Scan for the cell matching the given text and deliver its (X, Y) coordinate at center. 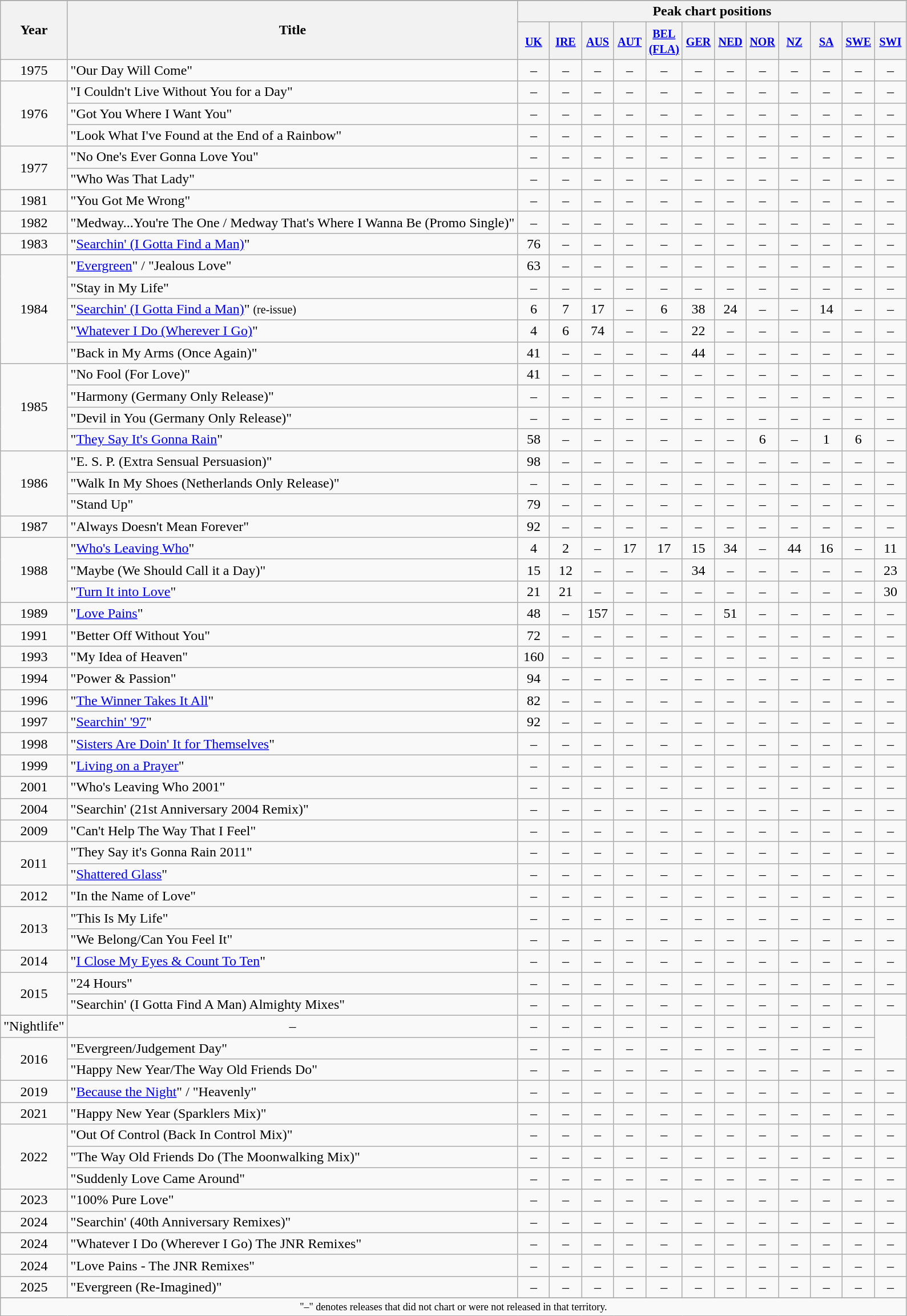
"Sisters Are Doin' It for Themselves" (292, 744)
2011 (34, 863)
"In the Name of Love" (292, 896)
48 (534, 613)
BEL(FLA) (664, 41)
1997 (34, 722)
1984 (34, 309)
AUT (630, 41)
12 (566, 570)
"Shattered Glass" (292, 874)
"Better Off Without You" (292, 635)
2021 (34, 1113)
AUS (598, 41)
"Maybe (We Should Call it a Day)" (292, 570)
1996 (34, 701)
"I Couldn't Live Without You for a Day" (292, 92)
IRE (566, 41)
"My Idea of Heaven" (292, 657)
"You Got Me Wrong" (292, 200)
NED (731, 41)
"Happy New Year/The Way Old Friends Do" (292, 1070)
"The Winner Takes It All" (292, 701)
30 (890, 591)
"Medway...You're The One / Medway That's Where I Wanna Be (Promo Single)" (292, 222)
51 (731, 613)
"Love Pains - The JNR Remixes" (292, 1265)
94 (534, 679)
"Searchin' (40th Anniversary Remixes)" (292, 1222)
"Evergreen" / "Jealous Love" (292, 265)
"No One's Ever Gonna Love You" (292, 157)
"This Is My Life" (292, 917)
2019 (34, 1092)
"Who's Leaving Who" (292, 548)
"Because the Night" / "Heavenly" (292, 1092)
1994 (34, 679)
72 (534, 635)
2023 (34, 1200)
38 (698, 309)
Peak chart positions (712, 11)
"Got You Where I Want You" (292, 114)
63 (534, 265)
"Stay in My Life" (292, 287)
2014 (34, 961)
79 (534, 505)
24 (731, 309)
2009 (34, 831)
1 (827, 440)
1987 (34, 526)
SA (827, 41)
"They Say it's Gonna Rain 2011" (292, 852)
1993 (34, 657)
76 (534, 244)
"We Belong/Can You Feel It" (292, 939)
1986 (34, 483)
58 (534, 440)
"Who Was That Lady" (292, 179)
UK (534, 41)
"Searchin' (I Gotta Find a Man)" (292, 244)
"Searchin' '97" (292, 722)
1976 (34, 114)
1981 (34, 200)
1988 (34, 570)
"Who's Leaving Who 2001" (292, 787)
82 (534, 701)
23 (890, 570)
"Walk In My Shoes (Netherlands Only Release)" (292, 483)
Year (34, 30)
SWI (890, 41)
2004 (34, 809)
NZ (795, 41)
2012 (34, 896)
"Always Doesn't Mean Forever" (292, 526)
1983 (34, 244)
"The Way Old Friends Do (The Moonwalking Mix)" (292, 1157)
"Searchin' (I Gotta Find A Man) Almighty Mixes" (292, 1005)
"Evergreen (Re-Imagined)" (292, 1287)
"–" denotes releases that did not chart or were not released in that territory. (453, 1306)
1977 (34, 168)
"Happy New Year (Sparklers Mix)" (292, 1113)
"Stand Up" (292, 505)
1975 (34, 70)
GER (698, 41)
"Power & Passion" (292, 679)
"Suddenly Love Came Around" (292, 1178)
SWE (858, 41)
"Whatever I Do (Wherever I Go)" (292, 331)
"Searchin' (I Gotta Find a Man)" (re-issue) (292, 309)
"Evergreen/Judgement Day" (292, 1048)
1999 (34, 766)
"Out Of Control (Back In Control Mix)" (292, 1135)
1989 (34, 613)
2 (566, 548)
"Back in My Arms (Once Again)" (292, 353)
"Our Day Will Come" (292, 70)
NOR (763, 41)
2016 (34, 1059)
"E. S. P. (Extra Sensual Persuasion)" (292, 461)
2022 (34, 1157)
14 (827, 309)
"Turn It into Love" (292, 591)
1991 (34, 635)
2013 (34, 928)
"I Close My Eyes & Count To Ten" (292, 961)
"Look What I've Found at the End of a Rainbow" (292, 135)
"Love Pains" (292, 613)
"24 Hours" (292, 983)
160 (534, 657)
"Devil in You (Germany Only Release)" (292, 418)
22 (698, 331)
2001 (34, 787)
7 (566, 309)
"Can't Help The Way That I Feel" (292, 831)
2025 (34, 1287)
16 (827, 548)
1982 (34, 222)
"Whatever I Do (Wherever I Go) The JNR Remixes" (292, 1243)
"100% Pure Love" (292, 1200)
"Nightlife" (34, 1027)
"Harmony (Germany Only Release)" (292, 396)
2015 (34, 993)
11 (890, 548)
Title (292, 30)
157 (598, 613)
"Searchin' (21st Anniversary 2004 Remix)" (292, 809)
1998 (34, 744)
74 (598, 331)
"No Fool (For Love)" (292, 375)
"Living on a Prayer" (292, 766)
1985 (34, 407)
"They Say It's Gonna Rain" (292, 440)
98 (534, 461)
